Determine the [X, Y] coordinate at the center of the cell enclosing the given text.  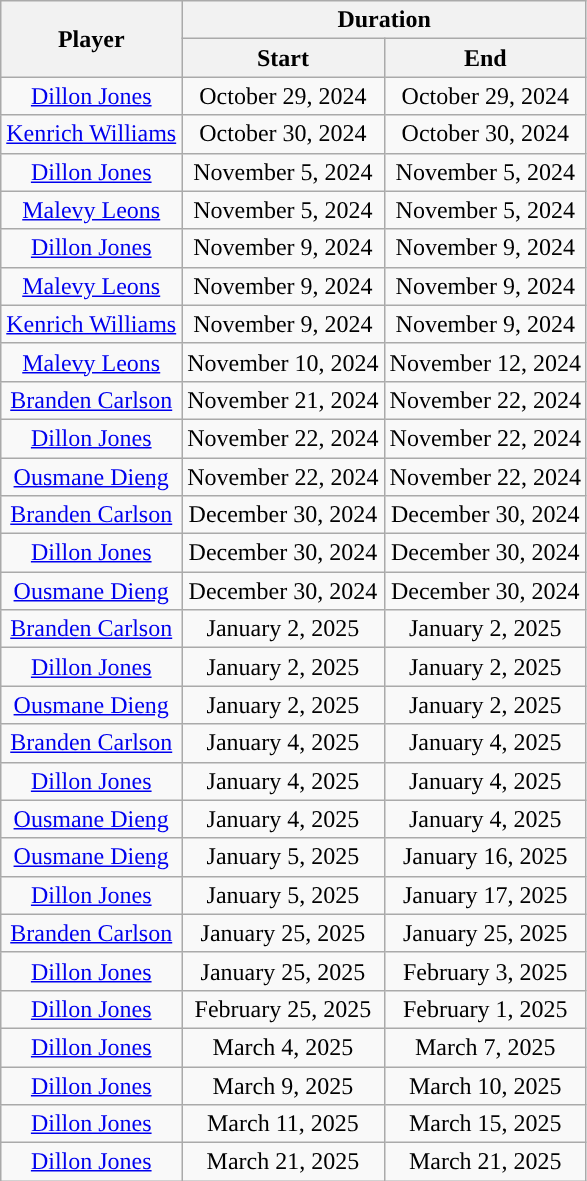
March 10, 2025 [485, 1085]
March 7, 2025 [485, 1047]
November 21, 2024 [283, 400]
March 15, 2025 [485, 1124]
February 1, 2025 [485, 1009]
Player [92, 39]
March 4, 2025 [283, 1047]
January 17, 2025 [485, 895]
March 11, 2025 [283, 1124]
November 10, 2024 [283, 362]
Start [283, 58]
End [485, 58]
Duration [384, 20]
March 9, 2025 [283, 1085]
February 3, 2025 [485, 971]
January 16, 2025 [485, 857]
February 25, 2025 [283, 1009]
November 12, 2024 [485, 362]
